Scan for the cell matching the given text and deliver its [X, Y] coordinate at center. 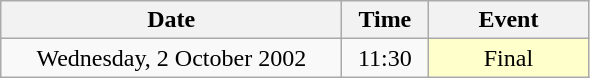
Final [508, 58]
Wednesday, 2 October 2002 [172, 58]
Date [172, 20]
Time [385, 20]
11:30 [385, 58]
Event [508, 20]
